Output the (X, Y) coordinate of the center of the cell containing the given text.  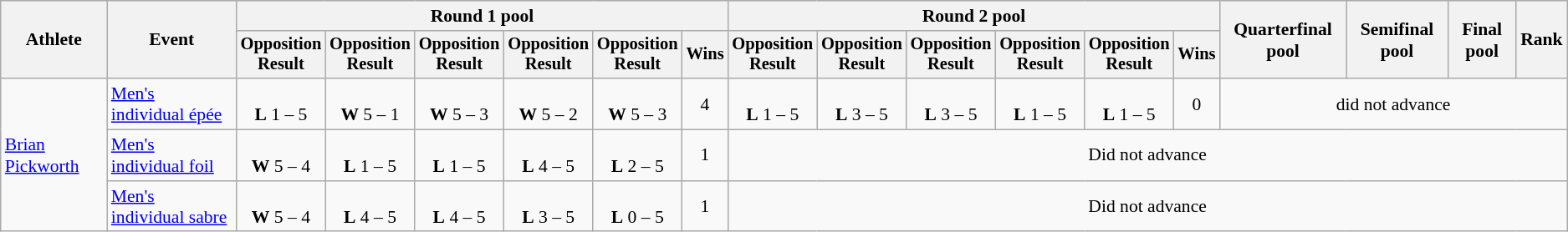
Men's individual foil (172, 155)
Semifinal pool (1397, 40)
Athlete (54, 40)
0 (1196, 103)
W 5 – 1 (370, 103)
L 2 – 5 (637, 155)
Men's individual sabre (172, 207)
Rank (1542, 40)
Men's individual épée (172, 103)
Quarterfinal pool (1283, 40)
Round 1 pool (483, 16)
4 (706, 103)
Final pool (1482, 40)
Event (172, 40)
Brian Pickworth (54, 155)
L 0 – 5 (637, 207)
did not advance (1393, 103)
Round 2 pool (973, 16)
W 5 – 2 (549, 103)
